Output the (x, y) coordinate of the center of the cell containing the given text.  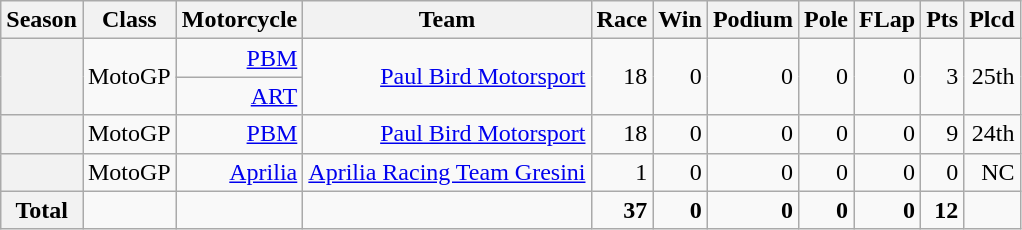
Pole (826, 20)
Win (680, 20)
Race (622, 20)
Total (42, 210)
Motorcycle (240, 20)
1 (622, 172)
Team (447, 20)
FLap (888, 20)
37 (622, 210)
Season (42, 20)
12 (942, 210)
Pts (942, 20)
ART (240, 96)
25th (992, 77)
NC (992, 172)
Aprilia Racing Team Gresini (447, 172)
9 (942, 134)
24th (992, 134)
Podium (752, 20)
3 (942, 77)
Plcd (992, 20)
Aprilia (240, 172)
Class (129, 20)
